Return the (x, y) coordinate for the center point of the cell that contains the specified text.  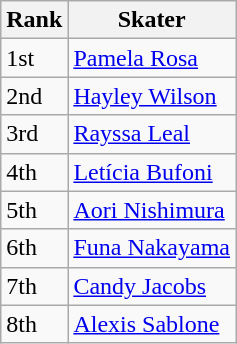
5th (34, 210)
6th (34, 248)
2nd (34, 96)
8th (34, 324)
1st (34, 58)
Skater (152, 20)
Rayssa Leal (152, 134)
Pamela Rosa (152, 58)
Funa Nakayama (152, 248)
Letícia Bufoni (152, 172)
Rank (34, 20)
Alexis Sablone (152, 324)
7th (34, 286)
Aori Nishimura (152, 210)
3rd (34, 134)
4th (34, 172)
Hayley Wilson (152, 96)
Candy Jacobs (152, 286)
